Extract the (x, y) coordinate from the center of the cell holding the provided text.  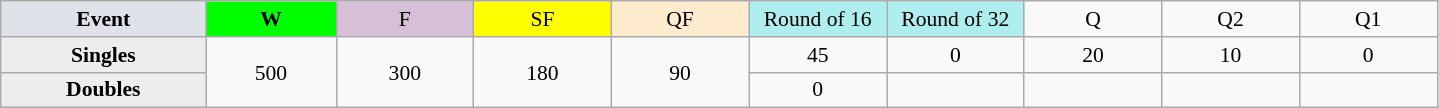
10 (1231, 55)
Doubles (104, 90)
W (271, 19)
Event (104, 19)
Q (1093, 19)
180 (543, 72)
45 (818, 55)
Q1 (1368, 19)
Q2 (1231, 19)
Round of 16 (818, 19)
500 (271, 72)
20 (1093, 55)
300 (405, 72)
SF (543, 19)
90 (680, 72)
QF (680, 19)
F (405, 19)
Round of 32 (955, 19)
Singles (104, 55)
